Search for the cell housing the specified text and yield its [X, Y] center coordinate. 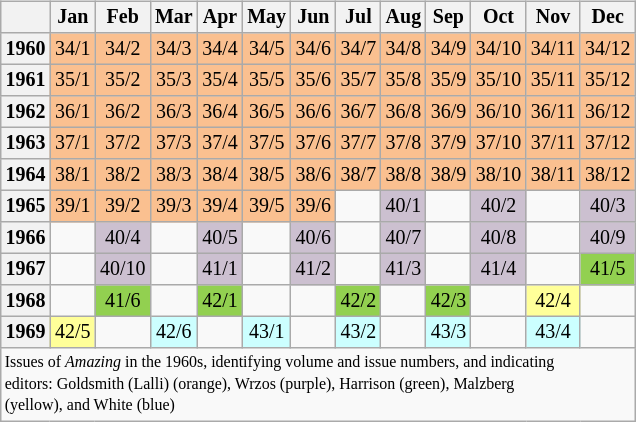
37/5 [266, 144]
Nov [553, 18]
36/10 [498, 112]
36/6 [314, 112]
40/9 [608, 238]
40/8 [498, 238]
1960 [26, 48]
37/6 [314, 144]
38/10 [498, 174]
37/12 [608, 144]
38/9 [448, 174]
39/1 [72, 206]
40/6 [314, 238]
34/8 [404, 48]
May [266, 18]
37/3 [174, 144]
42/4 [553, 300]
1969 [26, 332]
40/3 [608, 206]
38/7 [358, 174]
38/1 [72, 174]
34/10 [498, 48]
1964 [26, 174]
41/2 [314, 268]
36/11 [553, 112]
1963 [26, 144]
1962 [26, 112]
34/12 [608, 48]
36/12 [608, 112]
40/4 [122, 238]
35/5 [266, 80]
40/10 [122, 268]
34/3 [174, 48]
39/6 [314, 206]
38/4 [220, 174]
34/1 [72, 48]
43/3 [448, 332]
37/4 [220, 144]
Aug [404, 18]
37/11 [553, 144]
34/6 [314, 48]
36/4 [220, 112]
39/4 [220, 206]
36/1 [72, 112]
37/9 [448, 144]
40/7 [404, 238]
Jul [358, 18]
36/8 [404, 112]
38/11 [553, 174]
43/2 [358, 332]
42/3 [448, 300]
40/5 [220, 238]
38/8 [404, 174]
37/7 [358, 144]
Dec [608, 18]
41/6 [122, 300]
36/3 [174, 112]
35/8 [404, 80]
38/6 [314, 174]
34/7 [358, 48]
43/4 [553, 332]
34/11 [553, 48]
37/10 [498, 144]
Feb [122, 18]
34/9 [448, 48]
38/12 [608, 174]
1965 [26, 206]
39/2 [122, 206]
35/11 [553, 80]
35/1 [72, 80]
34/2 [122, 48]
39/3 [174, 206]
35/2 [122, 80]
40/2 [498, 206]
36/2 [122, 112]
38/2 [122, 174]
41/3 [404, 268]
36/5 [266, 112]
35/4 [220, 80]
Mar [174, 18]
35/12 [608, 80]
Jan [72, 18]
38/5 [266, 174]
41/4 [498, 268]
37/1 [72, 144]
40/1 [404, 206]
1961 [26, 80]
1967 [26, 268]
35/10 [498, 80]
42/2 [358, 300]
43/1 [266, 332]
Apr [220, 18]
35/3 [174, 80]
Sep [448, 18]
42/1 [220, 300]
Jun [314, 18]
1966 [26, 238]
38/3 [174, 174]
36/7 [358, 112]
34/5 [266, 48]
35/9 [448, 80]
39/5 [266, 206]
35/7 [358, 80]
41/1 [220, 268]
Oct [498, 18]
1968 [26, 300]
37/8 [404, 144]
34/4 [220, 48]
41/5 [608, 268]
35/6 [314, 80]
42/5 [72, 332]
42/6 [174, 332]
36/9 [448, 112]
37/2 [122, 144]
